Identify which cell holds the provided text, then report its (x, y) central coordinate. 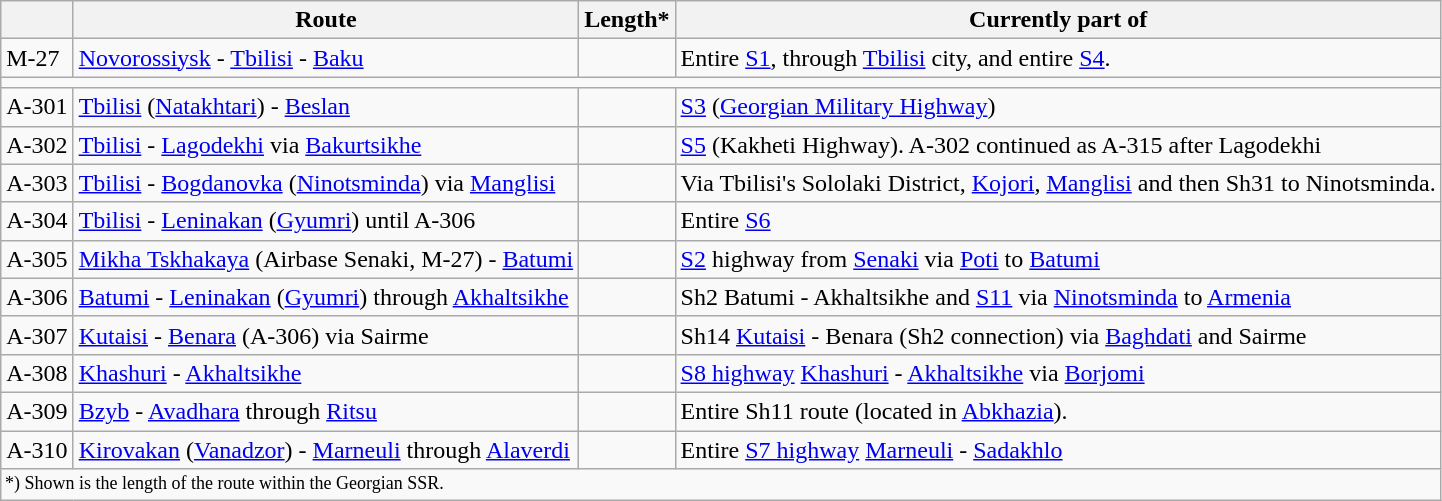
Khashuri - Akhaltsikhe (326, 373)
A-308 (37, 373)
Length* (627, 20)
Via Tbilisi's Sololaki District, Kojori, Manglisi and then Sh31 to Ninotsminda. (1058, 183)
A-307 (37, 335)
Entire S7 highway Marneuli - Sadakhlo (1058, 449)
Novorossiysk - Tbilisi - Baku (326, 58)
Kirovakan (Vanadzor) - Marneuli through Alaverdi (326, 449)
Entire S6 (1058, 221)
Entire S1, through Tbilisi city, and entire S4. (1058, 58)
Kutaisi - Benara (A-306) via Sairme (326, 335)
Sh2 Batumi - Akhaltsikhe and S11 via Ninotsminda to Armenia (1058, 297)
*) Shown is the length of the route within the Georgian SSR. (721, 484)
A-301 (37, 107)
S5 (Kakheti Highway). A-302 continued as A-315 after Lagodekhi (1058, 145)
S2 highway from Senaki via Poti to Batumi (1058, 259)
A-305 (37, 259)
A-303 (37, 183)
Route (326, 20)
A-304 (37, 221)
Currently part of (1058, 20)
S3 (Georgian Military Highway) (1058, 107)
Entire Sh11 route (located in Abkhazia). (1058, 411)
Tbilisi - Leninakan (Gyumri) until A-306 (326, 221)
M-27 (37, 58)
S8 highway Khashuri - Akhaltsikhe via Borjomi (1058, 373)
A-306 (37, 297)
Tbilisi - Lagodekhi via Bakurtsikhe (326, 145)
Mikha Tskhakaya (Airbase Senaki, M-27) - Batumi (326, 259)
A-310 (37, 449)
Sh14 Kutaisi - Benara (Sh2 connection) via Baghdati and Sairme (1058, 335)
A-302 (37, 145)
Tbilisi - Bogdanovka (Ninotsminda) via Manglisi (326, 183)
Batumi - Leninakan (Gyumri) through Akhaltsikhe (326, 297)
A-309 (37, 411)
Bzyb - Avadhara through Ritsu (326, 411)
Tbilisi (Natakhtari) - Beslan (326, 107)
